Extract the [X, Y] coordinate from the center of the cell holding the provided text.  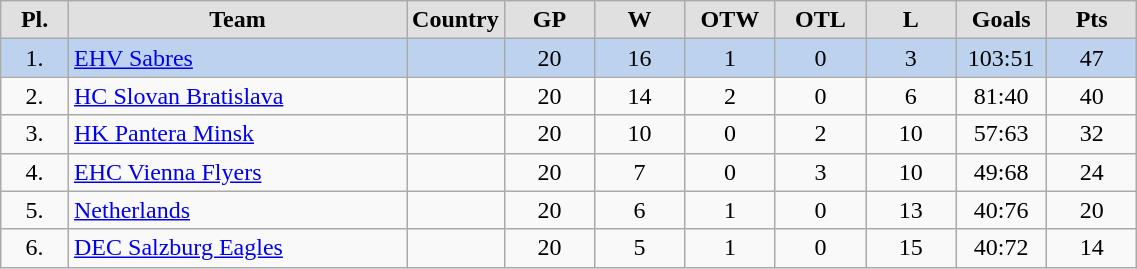
2. [35, 96]
16 [640, 58]
1. [35, 58]
EHV Sabres [238, 58]
81:40 [1002, 96]
Pl. [35, 20]
49:68 [1002, 172]
Pts [1091, 20]
OTW [730, 20]
Country [456, 20]
W [640, 20]
3. [35, 134]
GP [549, 20]
OTL [820, 20]
57:63 [1002, 134]
DEC Salzburg Eagles [238, 248]
24 [1091, 172]
15 [911, 248]
L [911, 20]
Goals [1002, 20]
Team [238, 20]
5 [640, 248]
40 [1091, 96]
4. [35, 172]
6. [35, 248]
Netherlands [238, 210]
5. [35, 210]
HC Slovan Bratislava [238, 96]
40:72 [1002, 248]
HK Pantera Minsk [238, 134]
32 [1091, 134]
EHC Vienna Flyers [238, 172]
13 [911, 210]
103:51 [1002, 58]
7 [640, 172]
47 [1091, 58]
40:76 [1002, 210]
